Scan for the cell matching the given text and deliver its [X, Y] coordinate at center. 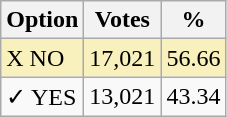
Votes [122, 20]
13,021 [122, 97]
17,021 [122, 58]
43.34 [194, 97]
% [194, 20]
Option [42, 20]
56.66 [194, 58]
✓ YES [42, 97]
X NO [42, 58]
